From the cell containing the given text, extract its center point as (x, y) coordinate. 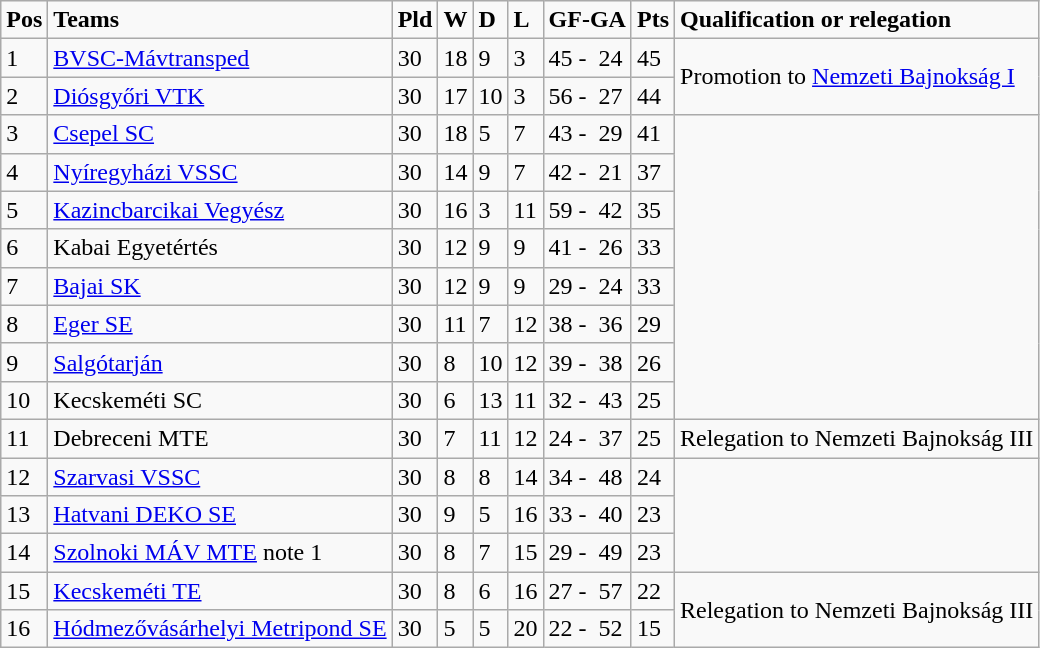
4 (24, 172)
Pld (415, 20)
45 - 24 (587, 58)
Kabai Egyetértés (220, 248)
33 - 40 (587, 515)
24 - 37 (587, 438)
22 - 52 (587, 629)
Debreceni MTE (220, 438)
Kazincbarcikai Vegyész (220, 210)
D (490, 20)
29 - 49 (587, 553)
44 (652, 96)
Csepel SC (220, 134)
39 - 38 (587, 362)
27 - 57 (587, 591)
Nyíregyházi VSSC (220, 172)
29 - 24 (587, 286)
Szarvasi VSSC (220, 477)
Pos (24, 20)
2 (24, 96)
56 - 27 (587, 96)
20 (526, 629)
GF-GA (587, 20)
1 (24, 58)
38 - 36 (587, 324)
Szolnoki MÁV MTE note 1 (220, 553)
W (456, 20)
34 - 48 (587, 477)
41 - 26 (587, 248)
Diósgyőri VTK (220, 96)
37 (652, 172)
45 (652, 58)
Kecskeméti TE (220, 591)
Kecskeméti SC (220, 400)
35 (652, 210)
43 - 29 (587, 134)
17 (456, 96)
59 - 42 (587, 210)
Salgótarján (220, 362)
Teams (220, 20)
BVSC-Mávtransped (220, 58)
Hatvani DEKO SE (220, 515)
24 (652, 477)
Qualification or relegation (857, 20)
Bajai SK (220, 286)
22 (652, 591)
Promotion to Nemzeti Bajnokság I (857, 77)
26 (652, 362)
Eger SE (220, 324)
32 - 43 (587, 400)
Hódmezővásárhelyi Metripond SE (220, 629)
41 (652, 134)
29 (652, 324)
42 - 21 (587, 172)
L (526, 20)
Pts (652, 20)
